Return [x, y] of the center of cell containing provided text 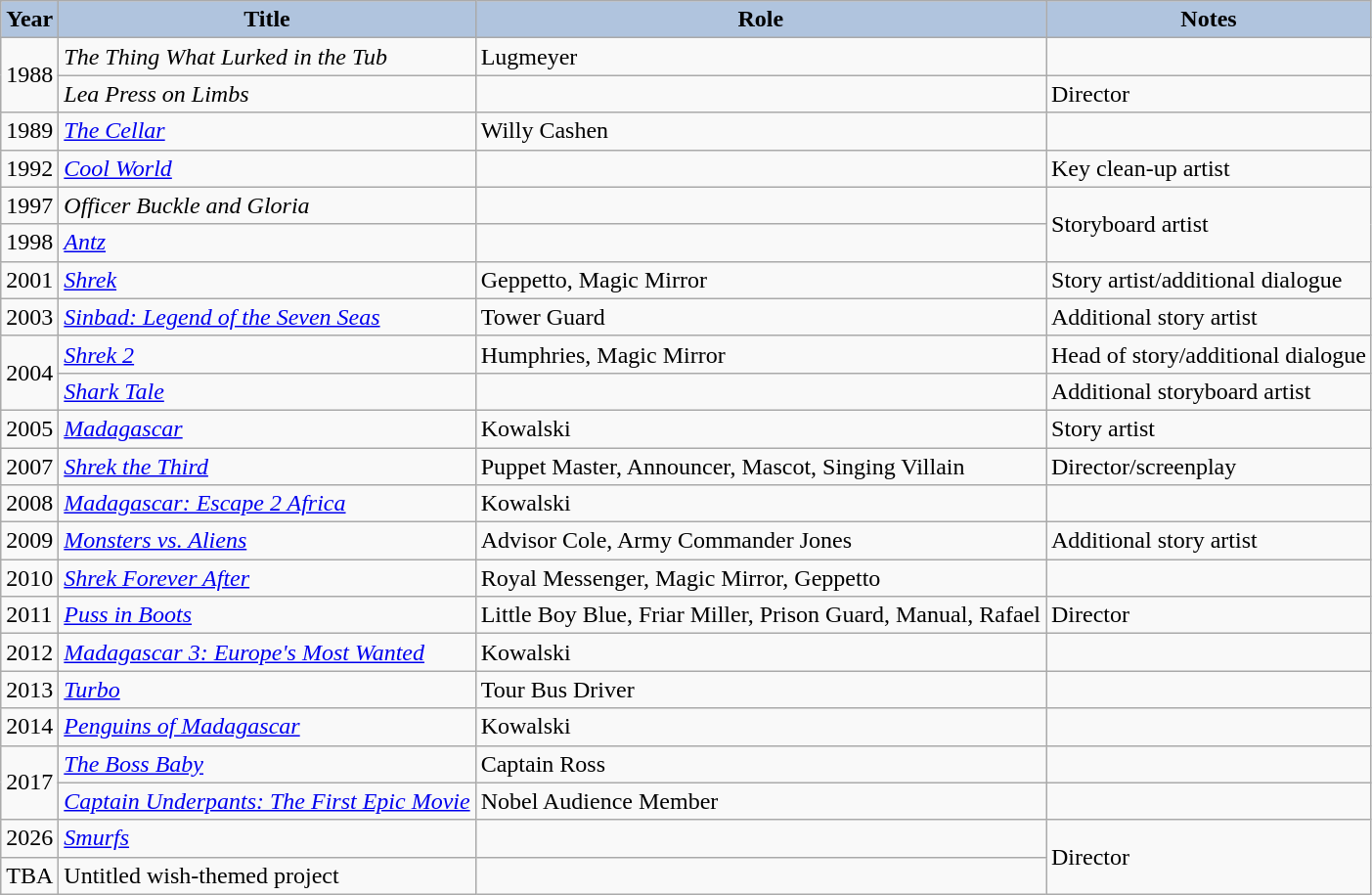
Tour Bus Driver [761, 690]
Captain Ross [761, 764]
Additional storyboard artist [1209, 391]
2026 [29, 838]
Tower Guard [761, 317]
Puppet Master, Announcer, Mascot, Singing Villain [761, 467]
1992 [29, 168]
2017 [29, 783]
Smurfs [267, 838]
Penguins of Madagascar [267, 727]
2014 [29, 727]
TBA [29, 875]
Story artist [1209, 428]
Head of story/additional dialogue [1209, 354]
Lugmeyer [761, 57]
2005 [29, 428]
Cool World [267, 168]
2011 [29, 615]
2010 [29, 578]
Humphries, Magic Mirror [761, 354]
Turbo [267, 690]
2007 [29, 467]
Geppetto, Magic Mirror [761, 280]
Shrek 2 [267, 354]
Role [761, 20]
2004 [29, 373]
2001 [29, 280]
2003 [29, 317]
Officer Buckle and Gloria [267, 205]
Advisor Cole, Army Commander Jones [761, 541]
Madagascar: Escape 2 Africa [267, 504]
Sinbad: Legend of the Seven Seas [267, 317]
Story artist/additional dialogue [1209, 280]
1998 [29, 243]
Shark Tale [267, 391]
Notes [1209, 20]
The Boss Baby [267, 764]
Nobel Audience Member [761, 801]
Shrek Forever After [267, 578]
The Cellar [267, 131]
Antz [267, 243]
Captain Underpants: The First Epic Movie [267, 801]
Untitled wish-themed project [267, 875]
Little Boy Blue, Friar Miller, Prison Guard, Manual, Rafael [761, 615]
2012 [29, 652]
Puss in Boots [267, 615]
Title [267, 20]
1989 [29, 131]
Lea Press on Limbs [267, 94]
1997 [29, 205]
Shrek the Third [267, 467]
Director/screenplay [1209, 467]
2008 [29, 504]
The Thing What Lurked in the Tub [267, 57]
Madagascar [267, 428]
Year [29, 20]
Monsters vs. Aliens [267, 541]
2009 [29, 541]
Royal Messenger, Magic Mirror, Geppetto [761, 578]
Storyboard artist [1209, 224]
2013 [29, 690]
Willy Cashen [761, 131]
Madagascar 3: Europe's Most Wanted [267, 652]
Shrek [267, 280]
Key clean-up artist [1209, 168]
1988 [29, 75]
